Locate the cell with the specified text and output its (x, y) center coordinate. 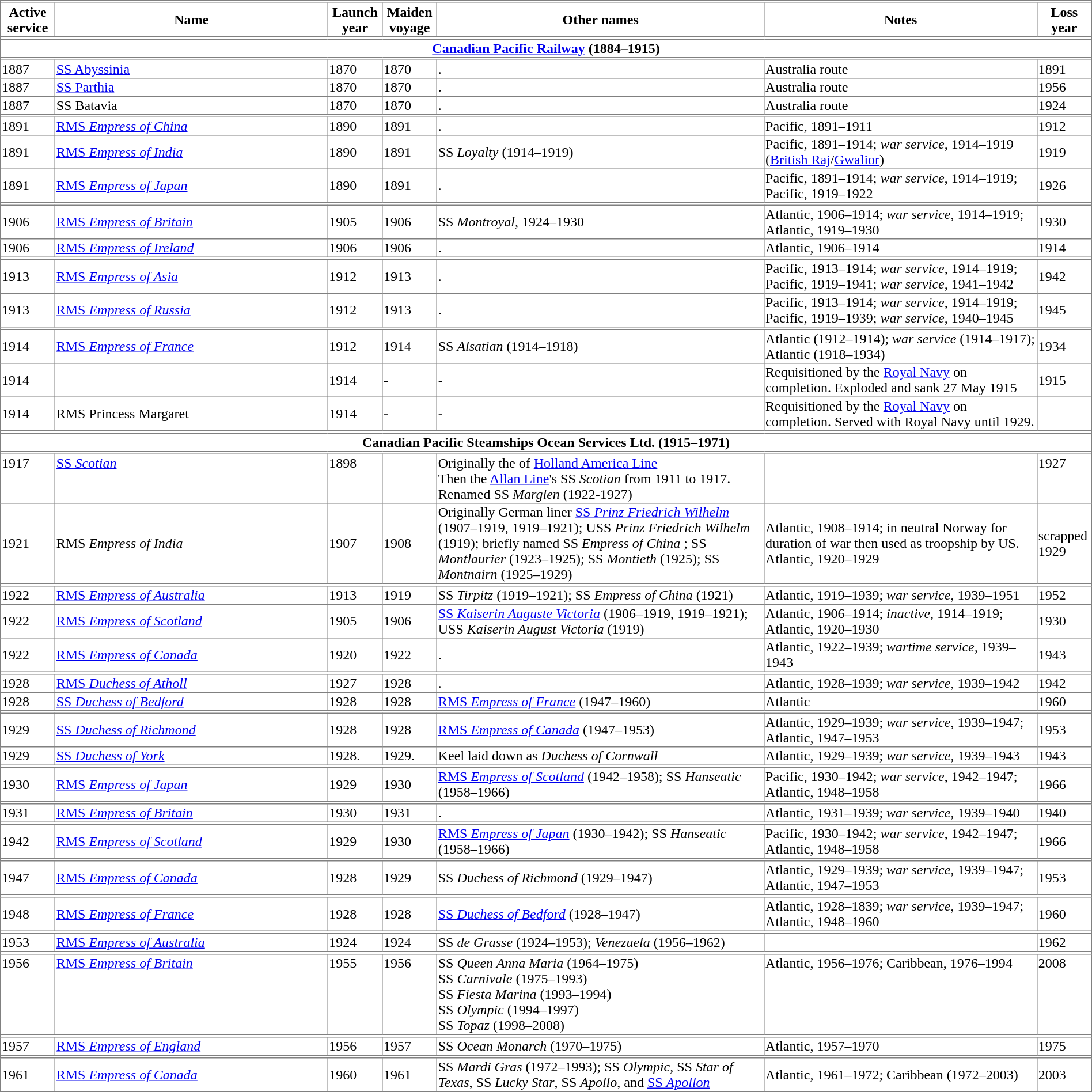
SS Duchess of Bedford (191, 702)
Atlantic, 1908–1914; in neutral Norway for duration of war then used as troopship by US. Atlantic, 1920–1929 (901, 544)
1920 (355, 655)
Atlantic, 1928–1939; war service, 1939–1942 (901, 684)
SS Queen Anna Maria (1964–1975) SS Carnivale (1975–1993) SS Fiesta Marina (1993–1994) SS Olympic (1994–1997) SS Topaz (1998–2008) (601, 995)
RMS Empress of England (191, 1046)
SS Duchess of Bedford (1928–1947) (601, 914)
RMS Empress of Asia (191, 276)
Name (191, 20)
1947 (28, 878)
RMS Duchess of Atholl (191, 684)
Pacific, 1891–1914; war service, 1914–1919 (British Raj/Gwalior) (901, 152)
SS Ocean Monarch (1970–1975) (601, 1046)
1898 (355, 479)
RMS Empress of Scotland (1942–1958); SS Hanseatic (1958–1966) (601, 784)
Atlantic, 1906–1914 (901, 248)
Atlantic (1912–1914); war service (1914–1917); Atlantic (1918–1934) (901, 346)
Keel laid down as Duchess of Cornwall (601, 756)
scrapped 1929 (1064, 544)
Canadian Pacific Railway (1884–1915) (546, 48)
Requisitioned by the Royal Navy on completion. Served with Royal Navy until 1929. (901, 414)
SS Abyssinia (191, 69)
SS Tirpitz (1919–1921); SS Empress of China (1921) (601, 596)
1962 (1064, 943)
1940 (1064, 813)
1915 (1064, 380)
1908 (410, 544)
2008 (1064, 995)
Atlantic, 1922–1939; wartime service, 1939–1943 (901, 655)
SS Loyalty (1914–1919) (601, 152)
1907 (355, 544)
SS Duchess of Richmond (191, 730)
Atlantic, 1928–1839; war service, 1939–1947; Atlantic, 1948–1960 (901, 914)
Atlantic, 1956–1976; Caribbean, 1976–1994 (901, 995)
Pacific, 1891–1914; war service, 1914–1919; Pacific, 1919–1922 (901, 185)
RMS Empress of Russia (191, 310)
Canadian Pacific Steamships Ocean Services Ltd. (1915–1971) (546, 442)
SS Scotian (191, 479)
SS Duchess of York (191, 756)
Loss year (1064, 20)
Notes (901, 20)
Active service (28, 20)
1934 (1064, 346)
Atlantic, 1929–1939; war service, 1939–1943 (901, 756)
RMS Empress of Ireland (191, 248)
Requisitioned by the Royal Navy on completion. Exploded and sank 27 May 1915 (901, 380)
Pacific, 1891–1911 (901, 126)
Maiden voyage (410, 20)
Atlantic, 1961–1972; Caribbean (1972–2003) (901, 1075)
1929. (410, 756)
Atlantic, 1906–1914; inactive, 1914–1919; Atlantic, 1920–1930 (901, 621)
RMS Empress of China (191, 126)
Pacific, 1913–1914; war service, 1914–1919; Pacific, 1919–1939; war service, 1940–1945 (901, 310)
Launch year (355, 20)
Atlantic, 1931–1939; war service, 1939–1940 (901, 813)
1928. (355, 756)
SS Montroyal, 1924–1930 (601, 222)
2003 (1064, 1075)
1945 (1064, 310)
1975 (1064, 1046)
Originally the of Holland America LineThen the Allan Line's SS Scotian from 1911 to 1917. Renamed SS Marglen (1922-1927) (601, 479)
SS Parthia (191, 88)
SS de Grasse (1924–1953); Venezuela (1956–1962) (601, 943)
Atlantic (901, 702)
SS Mardi Gras (1972–1993); SS Olympic, SS Star of Texas, SS Lucky Star, SS Apollo, and SS Apollon (601, 1075)
RMS Empress of Japan (1930–1942); SS Hanseatic (1958–1966) (601, 841)
1917 (28, 479)
RMS Empress of Canada (1947–1953) (601, 730)
1948 (28, 914)
SS Alsatian (1914–1918) (601, 346)
Pacific, 1913–1914; war service, 1914–1919; Pacific, 1919–1941; war service, 1941–1942 (901, 276)
1926 (1064, 185)
1955 (355, 995)
Atlantic, 1957–1970 (901, 1046)
Atlantic, 1906–1914; war service, 1914–1919; Atlantic, 1919–1930 (901, 222)
Atlantic, 1919–1939; war service, 1939–1951 (901, 596)
Other names (601, 20)
RMS Empress of France (1947–1960) (601, 702)
SS Batavia (191, 105)
SS Kaiserin Auguste Victoria (1906–1919, 1919–1921); USS Kaiserin August Victoria (1919) (601, 621)
1952 (1064, 596)
1921 (28, 544)
RMS Princess Margaret (191, 414)
SS Duchess of Richmond (1929–1947) (601, 878)
